Identify which cell holds the provided text, then report its (x, y) central coordinate. 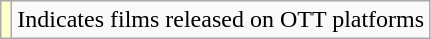
Indicates films released on OTT platforms (221, 20)
